Capture the cell that displays the provided text and extract its [x, y] central coordinate. 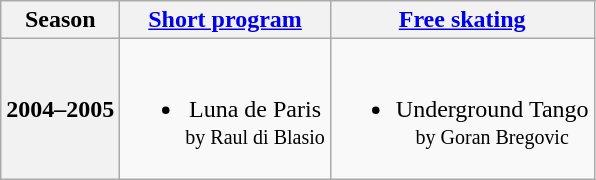
Short program [225, 20]
2004–2005 [60, 109]
Season [60, 20]
Luna de Paris by Raul di Blasio [225, 109]
Underground Tango by Goran Bregovic [462, 109]
Free skating [462, 20]
